Output the [x, y] coordinate of the center of the cell containing the given text.  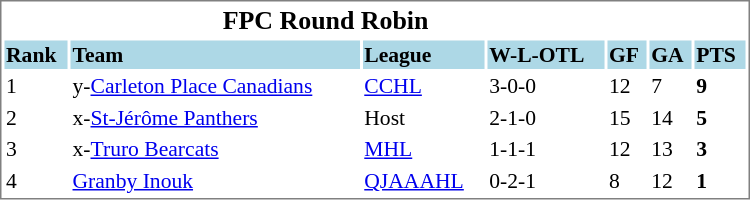
Host [424, 118]
League [424, 54]
9 [720, 86]
13 [671, 149]
2 [36, 118]
7 [671, 86]
14 [671, 118]
CCHL [424, 86]
4 [36, 180]
y-Carleton Place Canadians [216, 86]
PTS [720, 54]
1-1-1 [546, 149]
0-2-1 [546, 180]
5 [720, 118]
MHL [424, 149]
Granby Inouk [216, 180]
Team [216, 54]
Rank [36, 54]
2-1-0 [546, 118]
W-L-OTL [546, 54]
QJAAAHL [424, 180]
x-Truro Bearcats [216, 149]
3-0-0 [546, 86]
GA [671, 54]
GF [626, 54]
8 [626, 180]
15 [626, 118]
x-St-Jérôme Panthers [216, 118]
FPC Round Robin [325, 20]
